For the text-containing cell, return its midpoint in (X, Y) coordinate format. 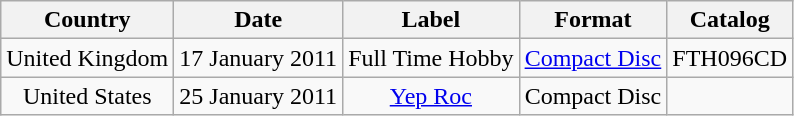
United Kingdom (88, 58)
FTH096CD (730, 58)
25 January 2011 (258, 96)
Yep Roc (431, 96)
United States (88, 96)
17 January 2011 (258, 58)
Country (88, 20)
Full Time Hobby (431, 58)
Catalog (730, 20)
Label (431, 20)
Format (593, 20)
Date (258, 20)
